From the cell containing the given text, extract its center point as [x, y] coordinate. 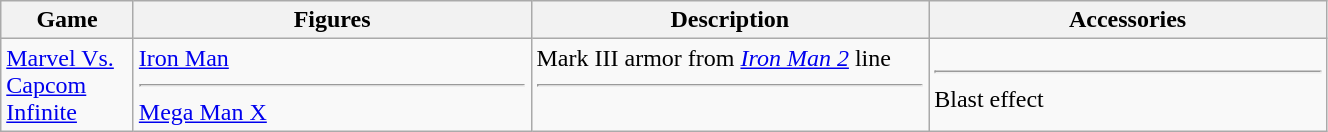
Game [68, 20]
Marvel Vs. Capcom Infinite [68, 85]
Blast effect [1128, 85]
Iron ManMega Man X [332, 85]
Mark III armor from Iron Man 2 line [730, 85]
Accessories [1128, 20]
Description [730, 20]
Figures [332, 20]
